Search for the cell housing the specified text and yield its [x, y] center coordinate. 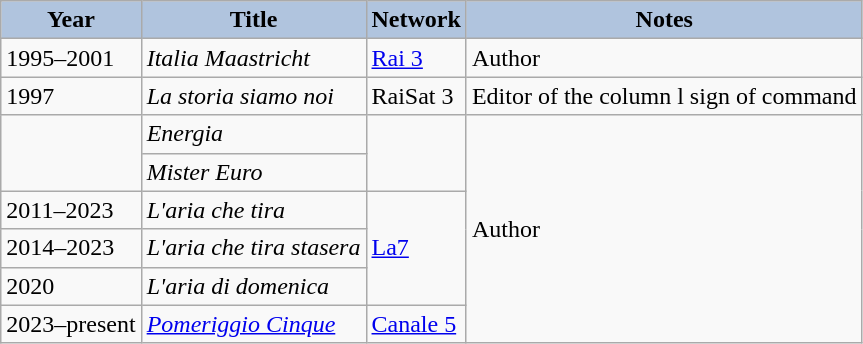
RaiSat 3 [416, 96]
Canale 5 [416, 324]
1997 [71, 96]
Editor of the column l sign of command [664, 96]
Notes [664, 20]
1995–2001 [71, 58]
Rai 3 [416, 58]
Mister Euro [254, 172]
Italia Maastricht [254, 58]
L'aria di domenica [254, 286]
Energia [254, 134]
La storia siamo noi [254, 96]
Network [416, 20]
2020 [71, 286]
2011–2023 [71, 210]
L'aria che tira stasera [254, 248]
Title [254, 20]
La7 [416, 248]
2014–2023 [71, 248]
L'aria che tira [254, 210]
Pomeriggio Cinque [254, 324]
Year [71, 20]
2023–present [71, 324]
